Return the (X, Y) coordinate for the center point of the cell that contains the specified text.  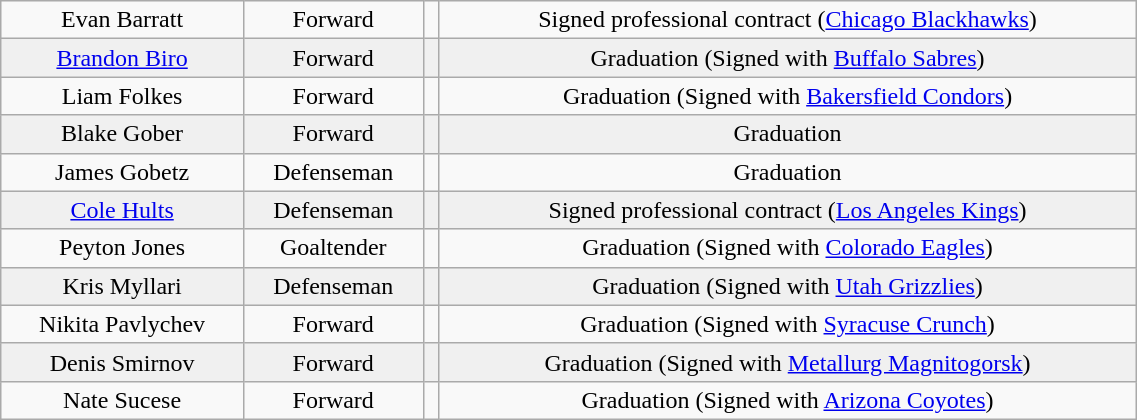
Denis Smirnov (122, 362)
Graduation (Signed with Buffalo Sabres) (788, 58)
Signed professional contract (Chicago Blackhawks) (788, 20)
Graduation (Signed with Syracuse Crunch) (788, 324)
Signed professional contract (Los Angeles Kings) (788, 210)
Graduation (Signed with Utah Grizzlies) (788, 286)
James Gobetz (122, 172)
Liam Folkes (122, 96)
Graduation (Signed with Metallurg Magnitogorsk) (788, 362)
Graduation (Signed with Arizona Coyotes) (788, 400)
Nikita Pavlychev (122, 324)
Kris Myllari (122, 286)
Brandon Biro (122, 58)
Peyton Jones (122, 248)
Cole Hults (122, 210)
Nate Sucese (122, 400)
Blake Gober (122, 134)
Graduation (Signed with Bakersfield Condors) (788, 96)
Graduation (Signed with Colorado Eagles) (788, 248)
Goaltender (333, 248)
Evan Barratt (122, 20)
